Identify which cell holds the provided text, then report its [x, y] central coordinate. 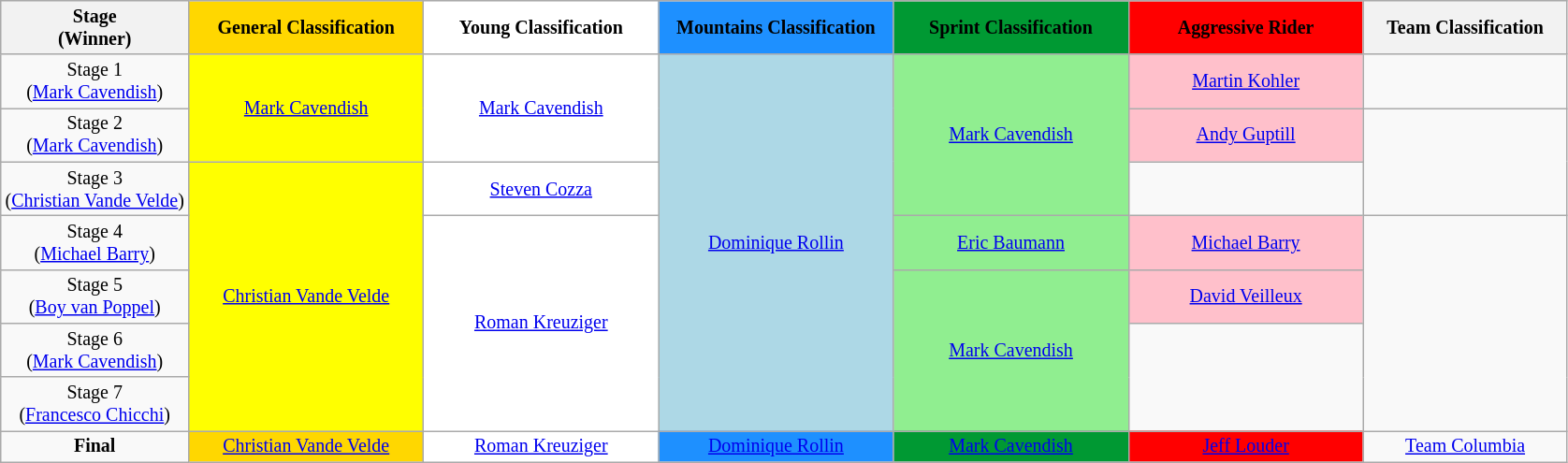
Team Classification [1465, 28]
Michael Barry [1246, 243]
Stage 4(Michael Barry) [95, 243]
Sprint Classification [1010, 28]
David Veilleux [1246, 296]
Stage 2(Mark Cavendish) [95, 135]
Stage 3(Christian Vande Velde) [95, 189]
Mountains Classification [777, 28]
Steven Cozza [541, 189]
General Classification [307, 28]
Final [95, 447]
Eric Baumann [1010, 243]
Aggressive Rider [1246, 28]
Martin Kohler [1246, 82]
Stage 5(Boy van Poppel) [95, 296]
Stage 7(Francesco Chicchi) [95, 404]
Jeff Louder [1246, 447]
Stage(Winner) [95, 28]
Stage 1(Mark Cavendish) [95, 82]
Stage 6(Mark Cavendish) [95, 350]
Andy Guptill [1246, 135]
Young Classification [541, 28]
Team Columbia [1465, 447]
